Find where the given text appears and provide that cell's center as (X, Y) coordinate. 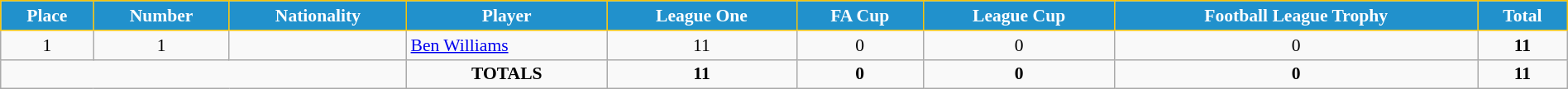
League One (701, 16)
League Cup (1019, 16)
TOTALS (507, 74)
Nationality (318, 16)
Football League Trophy (1297, 16)
Player (507, 16)
Total (1523, 16)
Number (161, 16)
Ben Williams (507, 45)
FA Cup (860, 16)
Place (47, 16)
